Return the (X, Y) coordinate for the center point of the cell that contains the specified text.  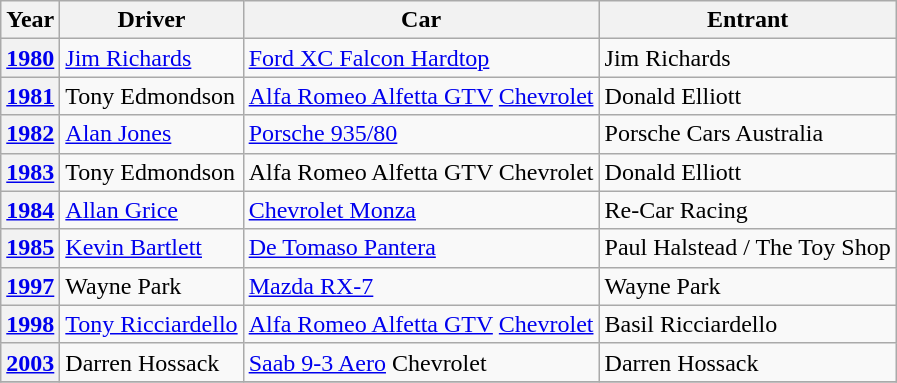
1980 (30, 58)
Re-Car Racing (748, 210)
1997 (30, 286)
Basil Ricciardello (748, 324)
Porsche 935/80 (421, 134)
Car (421, 20)
Driver (152, 20)
Mazda RX-7 (421, 286)
Entrant (748, 20)
Ford XC Falcon Hardtop (421, 58)
1998 (30, 324)
Year (30, 20)
2003 (30, 362)
Paul Halstead / The Toy Shop (748, 248)
1981 (30, 96)
Saab 9-3 Aero Chevrolet (421, 362)
1985 (30, 248)
1982 (30, 134)
Allan Grice (152, 210)
Kevin Bartlett (152, 248)
Tony Ricciardello (152, 324)
Alan Jones (152, 134)
1983 (30, 172)
De Tomaso Pantera (421, 248)
Porsche Cars Australia (748, 134)
Chevrolet Monza (421, 210)
1984 (30, 210)
